Determine the (x, y) coordinate at the center of the cell enclosing the given text.  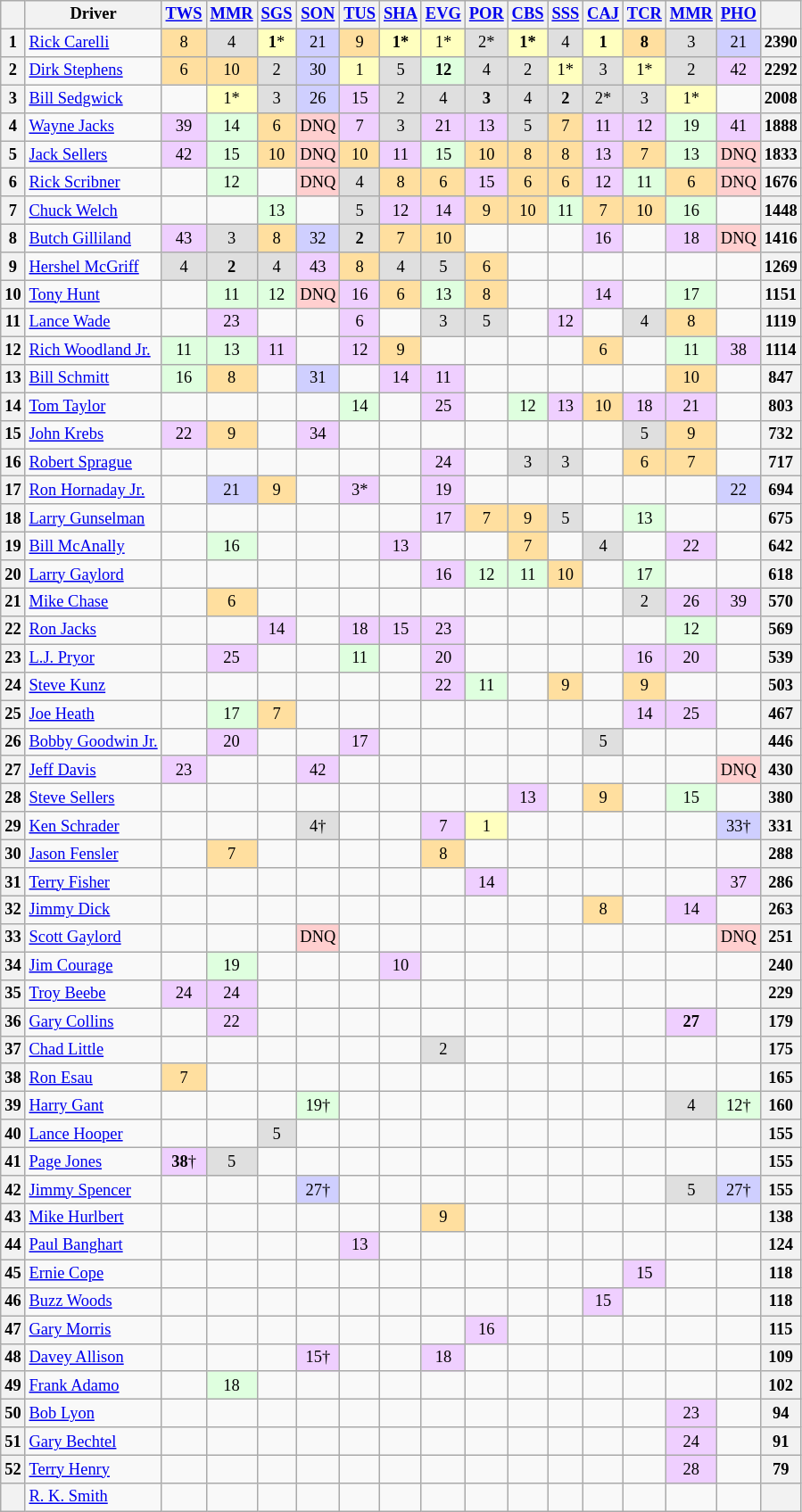
803 (781, 407)
Page Jones (93, 1161)
Jimmy Dick (93, 910)
1676 (781, 182)
Buzz Woods (93, 1302)
PHO (739, 14)
Rich Woodland Jr. (93, 350)
165 (781, 1078)
SSS (566, 14)
675 (781, 519)
Ron Esau (93, 1078)
Gary Morris (93, 1329)
SHA (401, 14)
Larry Gaylord (93, 574)
380 (781, 797)
36 (12, 1022)
38† (184, 1161)
Bob Lyon (93, 1413)
CAJ (603, 14)
L.J. Pryor (93, 658)
12† (739, 1106)
1151 (781, 294)
29 (12, 826)
Hershel McGriff (93, 266)
Rick Scribner (93, 182)
1416 (781, 239)
Steve Kunz (93, 687)
CBS (528, 14)
44 (12, 1245)
115 (781, 1329)
48 (12, 1358)
Dirk Stephens (93, 71)
Chad Little (93, 1049)
Ken Schrader (93, 826)
618 (781, 574)
Troy Beebe (93, 994)
229 (781, 994)
Gary Collins (93, 1022)
Tony Hunt (93, 294)
446 (781, 742)
Ron Jacks (93, 630)
2008 (781, 98)
175 (781, 1049)
52 (12, 1470)
642 (781, 546)
Rick Carelli (93, 43)
Jason Fensler (93, 855)
138 (781, 1219)
50 (12, 1413)
45 (12, 1274)
Mike Chase (93, 603)
240 (781, 965)
Davey Allison (93, 1358)
124 (781, 1245)
35 (12, 994)
33† (739, 826)
TCR (644, 14)
51 (12, 1442)
John Krebs (93, 434)
Steve Sellers (93, 797)
Lance Wade (93, 323)
POR (486, 14)
Lance Hooper (93, 1133)
TUS (360, 14)
288 (781, 855)
Bill McAnally (93, 546)
EVG (442, 14)
Chuck Welch (93, 211)
430 (781, 771)
Tom Taylor (93, 407)
102 (781, 1386)
47 (12, 1329)
Bill Sedgwick (93, 98)
2390 (781, 43)
694 (781, 491)
Gary Bechtel (93, 1442)
49 (12, 1386)
Butch Gilliland (93, 239)
Frank Adamo (93, 1386)
251 (781, 938)
Joe Heath (93, 714)
331 (781, 826)
Wayne Jacks (93, 127)
4† (318, 826)
33 (12, 938)
Scott Gaylord (93, 938)
46 (12, 1302)
15† (318, 1358)
717 (781, 462)
179 (781, 1022)
Terry Henry (93, 1470)
1833 (781, 155)
Ernie Cope (93, 1274)
467 (781, 714)
Mike Hurlbert (93, 1219)
Bill Schmitt (93, 378)
503 (781, 687)
SGS (277, 14)
SON (318, 14)
Bobby Goodwin Jr. (93, 742)
79 (781, 1470)
1119 (781, 323)
569 (781, 630)
R. K. Smith (93, 1497)
1888 (781, 127)
Jim Courage (93, 965)
160 (781, 1106)
Jeff Davis (93, 771)
1114 (781, 350)
Harry Gant (93, 1106)
94 (781, 1413)
Paul Banghart (93, 1245)
286 (781, 881)
847 (781, 378)
1269 (781, 266)
91 (781, 1442)
Larry Gunselman (93, 519)
Jack Sellers (93, 155)
Robert Sprague (93, 462)
732 (781, 434)
Jimmy Spencer (93, 1190)
TWS (184, 14)
3* (360, 491)
Driver (93, 14)
19† (318, 1106)
Ron Hornaday Jr. (93, 491)
1448 (781, 211)
570 (781, 603)
109 (781, 1358)
263 (781, 910)
40 (12, 1133)
2292 (781, 71)
539 (781, 658)
Terry Fisher (93, 881)
